For the text-containing cell, return its midpoint in [x, y] coordinate format. 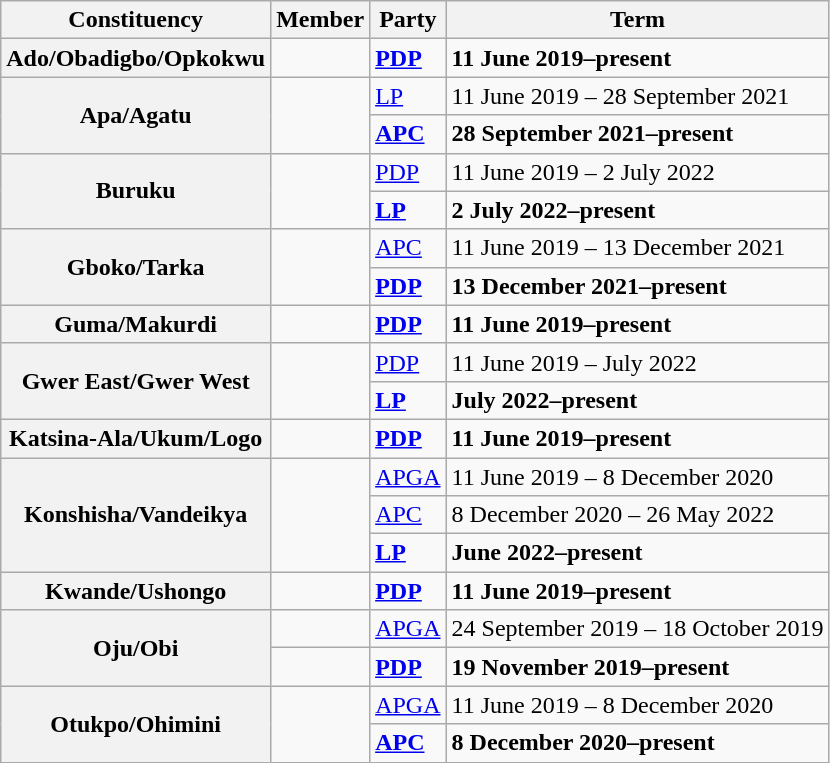
Guma/Makurdi [136, 324]
Constituency [136, 20]
Gwer East/Gwer West [136, 381]
19 November 2019–present [638, 667]
8 December 2020 – 26 May 2022 [638, 515]
Gboko/Tarka [136, 267]
Party [408, 20]
Member [320, 20]
11 June 2019 – July 2022 [638, 362]
28 September 2021–present [638, 134]
8 December 2020–present [638, 743]
11 June 2019 – 13 December 2021 [638, 248]
Oju/Obi [136, 648]
Kwande/Ushongo [136, 591]
13 December 2021–present [638, 286]
Konshisha/Vandeikya [136, 515]
2 July 2022–present [638, 210]
June 2022–present [638, 553]
11 June 2019 – 2 July 2022 [638, 172]
Ado/Obadigbo/Opkokwu [136, 58]
Apa/Agatu [136, 115]
24 September 2019 – 18 October 2019 [638, 629]
Buruku [136, 191]
Otukpo/Ohimini [136, 724]
Term [638, 20]
Katsina-Ala/Ukum/Logo [136, 438]
11 June 2019 – 28 September 2021 [638, 96]
July 2022–present [638, 400]
